Search for the cell housing the specified text and yield its [x, y] center coordinate. 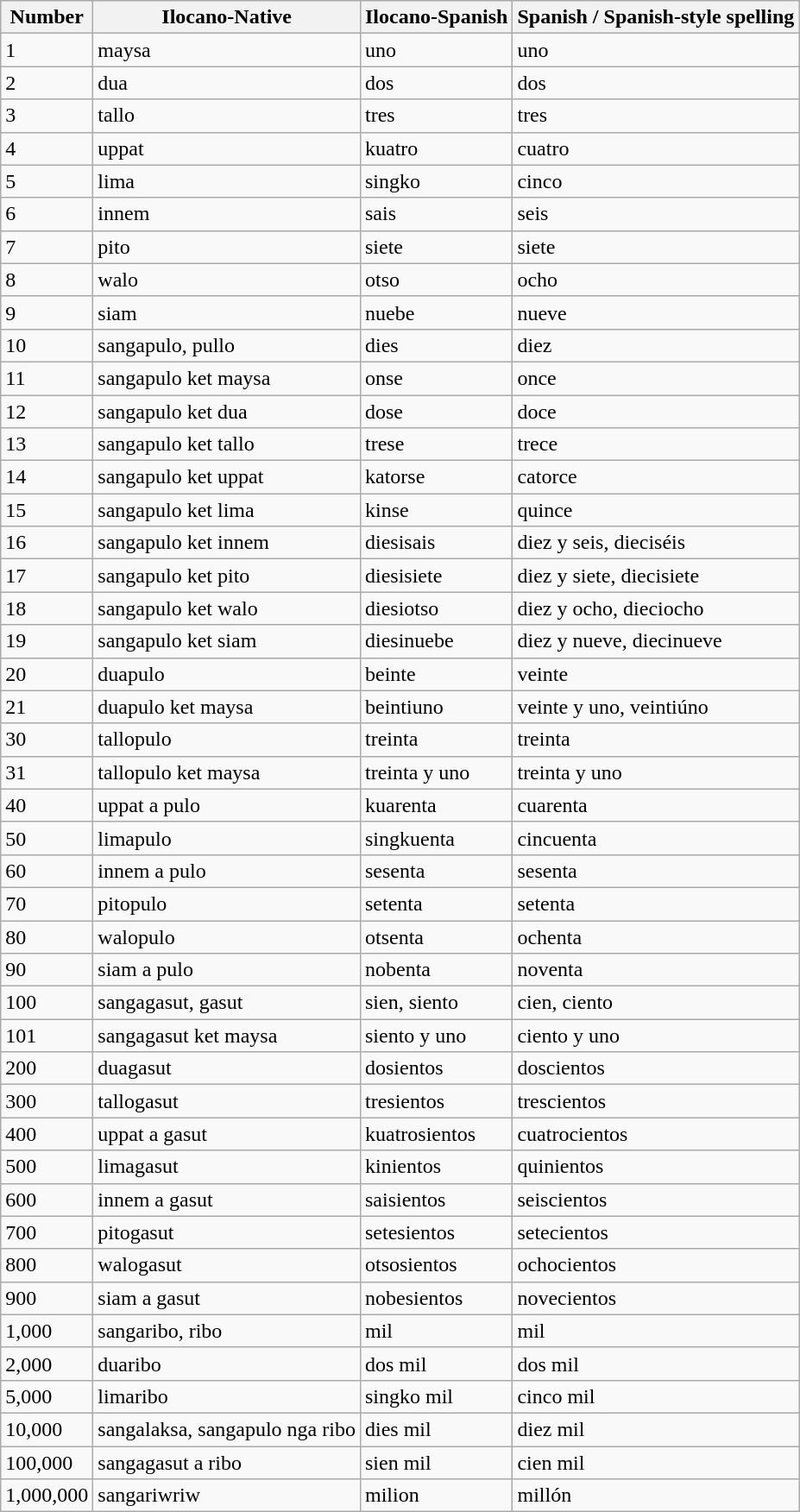
diez y nueve, diecinueve [656, 641]
ocho [656, 280]
60 [47, 871]
600 [47, 1200]
40 [47, 805]
nueve [656, 312]
100,000 [47, 1463]
kuatrosientos [436, 1134]
900 [47, 1298]
siam [227, 312]
otso [436, 280]
duapulo [227, 674]
50 [47, 838]
diesisiete [436, 576]
sangapulo, pullo [227, 345]
walopulo [227, 936]
17 [47, 576]
milion [436, 1496]
sangapulo ket siam [227, 641]
dies mil [436, 1429]
4 [47, 148]
1 [47, 50]
diez y siete, diecisiete [656, 576]
setecientos [656, 1232]
onse [436, 378]
limagasut [227, 1167]
ochocientos [656, 1265]
10 [47, 345]
siam a pulo [227, 970]
100 [47, 1003]
3 [47, 116]
Number [47, 17]
sangapulo ket walo [227, 608]
800 [47, 1265]
cinco mil [656, 1396]
sangapulo ket pito [227, 576]
pitogasut [227, 1232]
diesiotso [436, 608]
70 [47, 904]
Ilocano-Native [227, 17]
nobesientos [436, 1298]
innem a pulo [227, 871]
diez y ocho, dieciocho [656, 608]
uppat [227, 148]
singko mil [436, 1396]
kuarenta [436, 805]
21 [47, 707]
200 [47, 1068]
2 [47, 83]
setesientos [436, 1232]
30 [47, 740]
saisientos [436, 1200]
once [656, 378]
sangagasut a ribo [227, 1463]
tallo [227, 116]
quince [656, 510]
singkuenta [436, 838]
ciento y uno [656, 1036]
sien, siento [436, 1003]
trese [436, 444]
beintiuno [436, 707]
nuebe [436, 312]
90 [47, 970]
siento y uno [436, 1036]
sangagasut ket maysa [227, 1036]
catorce [656, 477]
5,000 [47, 1396]
kuatro [436, 148]
seis [656, 214]
cien mil [656, 1463]
16 [47, 543]
dosientos [436, 1068]
sangapulo ket innem [227, 543]
tallopulo [227, 740]
500 [47, 1167]
diez [656, 345]
cinco [656, 181]
400 [47, 1134]
Ilocano-Spanish [436, 17]
katorse [436, 477]
limaribo [227, 1396]
diesisais [436, 543]
duaribo [227, 1364]
13 [47, 444]
kinse [436, 510]
diez y seis, dieciséis [656, 543]
maysa [227, 50]
kinientos [436, 1167]
dies [436, 345]
cincuenta [656, 838]
15 [47, 510]
nobenta [436, 970]
uppat a pulo [227, 805]
9 [47, 312]
101 [47, 1036]
otsosientos [436, 1265]
pitopulo [227, 904]
20 [47, 674]
sien mil [436, 1463]
5 [47, 181]
novecientos [656, 1298]
cuatrocientos [656, 1134]
1,000,000 [47, 1496]
quinientos [656, 1167]
singko [436, 181]
14 [47, 477]
sangalaksa, sangapulo nga ribo [227, 1429]
noventa [656, 970]
12 [47, 412]
6 [47, 214]
2,000 [47, 1364]
sangagasut, gasut [227, 1003]
walo [227, 280]
7 [47, 247]
300 [47, 1101]
cuatro [656, 148]
diesinuebe [436, 641]
cien, ciento [656, 1003]
tresientos [436, 1101]
sangapulo ket maysa [227, 378]
innem [227, 214]
limapulo [227, 838]
10,000 [47, 1429]
11 [47, 378]
uppat a gasut [227, 1134]
veinte [656, 674]
diez mil [656, 1429]
tallogasut [227, 1101]
trece [656, 444]
dua [227, 83]
700 [47, 1232]
19 [47, 641]
sangaribo, ribo [227, 1331]
otsenta [436, 936]
ochenta [656, 936]
dose [436, 412]
duagasut [227, 1068]
cuarenta [656, 805]
millón [656, 1496]
8 [47, 280]
sangapulo ket tallo [227, 444]
Spanish / Spanish-style spelling [656, 17]
siam a gasut [227, 1298]
sangapulo ket lima [227, 510]
31 [47, 772]
1,000 [47, 1331]
sangariwriw [227, 1496]
duapulo ket maysa [227, 707]
tallopulo ket maysa [227, 772]
beinte [436, 674]
sais [436, 214]
80 [47, 936]
innem a gasut [227, 1200]
sangapulo ket uppat [227, 477]
doscientos [656, 1068]
walogasut [227, 1265]
veinte y uno, veintiúno [656, 707]
18 [47, 608]
sangapulo ket dua [227, 412]
doce [656, 412]
lima [227, 181]
seiscientos [656, 1200]
pito [227, 247]
trescientos [656, 1101]
